Detect which cell encompasses the target text, then output its (x, y) center coordinate. 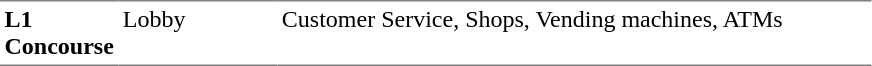
Customer Service, Shops, Vending machines, ATMs (574, 33)
Lobby (198, 33)
L1Concourse (59, 33)
